Detect which cell encompasses the target text, then output its [x, y] center coordinate. 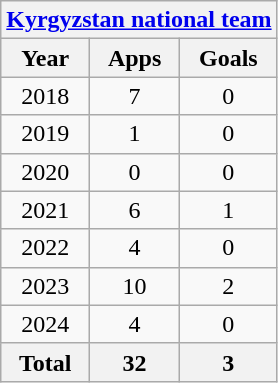
2023 [46, 286]
Kyrgyzstan national team [139, 20]
7 [135, 96]
2019 [46, 134]
Total [46, 362]
2022 [46, 248]
2024 [46, 324]
Year [46, 58]
Apps [135, 58]
3 [229, 362]
2018 [46, 96]
2 [229, 286]
2020 [46, 172]
10 [135, 286]
6 [135, 210]
32 [135, 362]
2021 [46, 210]
Goals [229, 58]
